Capture the cell that displays the provided text and extract its [x, y] central coordinate. 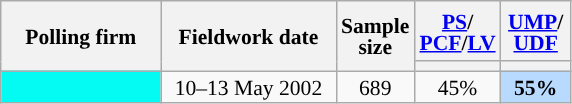
10–13 May 2002 [248, 86]
689 [375, 86]
UMP/UDF [536, 31]
Polling firm [81, 36]
55% [536, 86]
Samplesize [375, 36]
PS/PCF/LV [457, 31]
Fieldwork date [248, 36]
45% [457, 86]
